Detect which cell encompasses the target text, then output its (x, y) center coordinate. 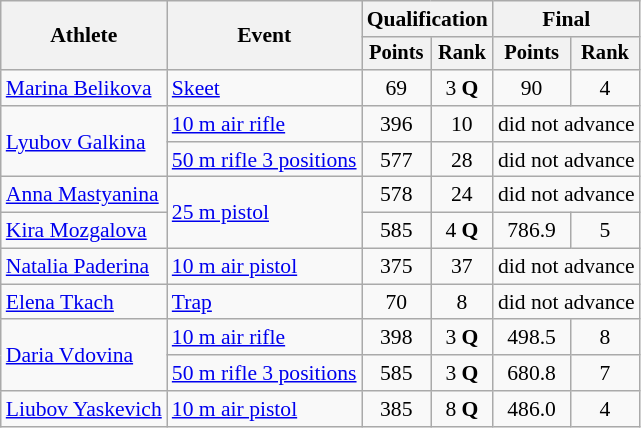
Natalia Paderina (84, 267)
680.8 (532, 373)
70 (396, 302)
Skeet (264, 88)
Liubov Yaskevich (84, 409)
Elena Tkach (84, 302)
8 Q (462, 409)
25 m pistol (264, 212)
Anna Mastyanina (84, 195)
90 (532, 88)
37 (462, 267)
Marina Belikova (84, 88)
Qualification (428, 19)
Athlete (84, 36)
69 (396, 88)
7 (604, 373)
786.9 (532, 231)
Event (264, 36)
578 (396, 195)
Final (566, 19)
24 (462, 195)
4 Q (462, 231)
Kira Mozgalova (84, 231)
Trap (264, 302)
398 (396, 338)
Lyubov Galkina (84, 142)
486.0 (532, 409)
5 (604, 231)
10 (462, 124)
577 (396, 160)
498.5 (532, 338)
Daria Vdovina (84, 356)
375 (396, 267)
396 (396, 124)
385 (396, 409)
28 (462, 160)
